Provide the (x, y) coordinate of the cell's center where the given text is located.  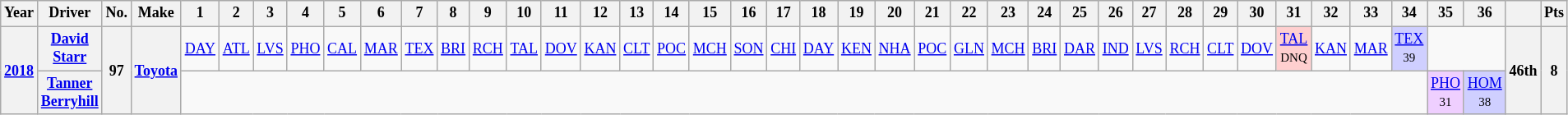
33 (1371, 13)
19 (857, 13)
35 (1445, 13)
David Starr (69, 48)
IND (1115, 48)
97 (117, 71)
25 (1080, 13)
15 (710, 13)
Toyota (156, 71)
Year (20, 13)
DAR (1080, 48)
46th (1523, 71)
5 (342, 13)
36 (1485, 13)
23 (1008, 13)
32 (1331, 13)
TEX (419, 48)
14 (672, 13)
21 (932, 13)
18 (819, 13)
30 (1257, 13)
Make (156, 13)
3 (270, 13)
Pts (1554, 13)
Tanner Berryhill (69, 93)
ATL (236, 48)
CAL (342, 48)
KEN (857, 48)
31 (1293, 13)
HOM38 (1485, 93)
CHI (784, 48)
11 (561, 13)
26 (1115, 13)
27 (1149, 13)
Driver (69, 13)
29 (1220, 13)
13 (636, 13)
NHA (895, 48)
TEX39 (1409, 48)
SON (748, 48)
No. (117, 13)
TAL (524, 48)
20 (895, 13)
4 (306, 13)
28 (1185, 13)
2 (236, 13)
22 (969, 13)
12 (600, 13)
GLN (969, 48)
16 (748, 13)
17 (784, 13)
1 (200, 13)
34 (1409, 13)
6 (381, 13)
7 (419, 13)
10 (524, 13)
PHO31 (1445, 93)
TALDNQ (1293, 48)
PHO (306, 48)
2018 (20, 71)
24 (1044, 13)
9 (488, 13)
